Output the (X, Y) coordinate of the center of the cell containing the given text.  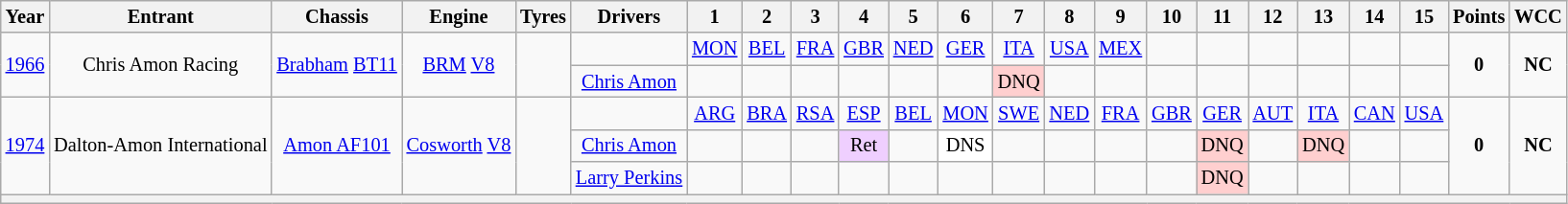
8 (1070, 16)
1 (714, 16)
Points (1479, 16)
ARG (714, 113)
Amon AF101 (336, 146)
5 (914, 16)
Tyres (543, 16)
14 (1374, 16)
Engine (459, 16)
3 (816, 16)
MEX (1121, 49)
Chris Amon Racing (160, 65)
6 (965, 16)
DNS (965, 146)
RSA (816, 113)
ESP (864, 113)
12 (1273, 16)
BRA (767, 113)
Drivers (630, 16)
CAN (1374, 113)
Larry Perkins (630, 178)
Entrant (160, 16)
15 (1424, 16)
Brabham BT11 (336, 65)
SWE (1019, 113)
BRM V8 (459, 65)
Chassis (336, 16)
9 (1121, 16)
1966 (25, 65)
2 (767, 16)
4 (864, 16)
WCC (1538, 16)
13 (1323, 16)
Cosworth V8 (459, 146)
Year (25, 16)
Ret (864, 146)
Dalton-Amon International (160, 146)
7 (1019, 16)
AUT (1273, 113)
11 (1223, 16)
10 (1172, 16)
1974 (25, 146)
